Return [X, Y] of the center of cell containing provided text 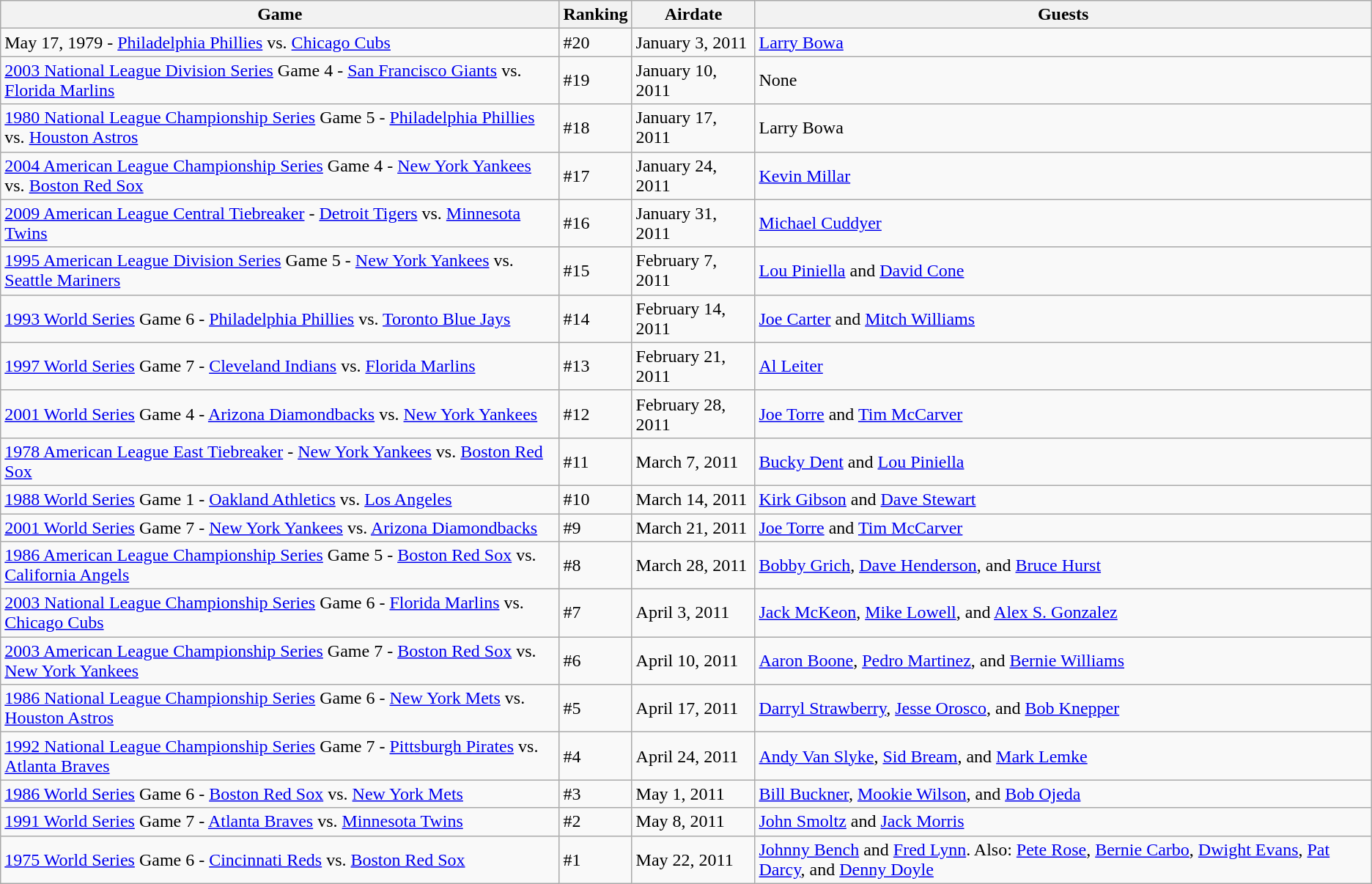
#18 [595, 128]
March 28, 2011 [693, 566]
1975 World Series Game 6 - Cincinnati Reds vs. Boston Red Sox [280, 859]
#16 [595, 223]
#8 [595, 566]
Darryl Strawberry, Jesse Orosco, and Bob Knepper [1063, 708]
February 7, 2011 [693, 271]
1986 National League Championship Series Game 6 - New York Mets vs. Houston Astros [280, 708]
Bill Buckner, Mookie Wilson, and Bob Ojeda [1063, 794]
February 14, 2011 [693, 318]
Jack McKeon, Mike Lowell, and Alex S. Gonzalez [1063, 613]
May 1, 2011 [693, 794]
Lou Piniella and David Cone [1063, 271]
Game [280, 15]
1978 American League East Tiebreaker - New York Yankees vs. Boston Red Sox [280, 462]
Kirk Gibson and Dave Stewart [1063, 499]
#12 [595, 413]
#2 [595, 822]
1986 World Series Game 6 - Boston Red Sox vs. New York Mets [280, 794]
Andy Van Slyke, Sid Bream, and Mark Lemke [1063, 756]
#10 [595, 499]
2009 American League Central Tiebreaker - Detroit Tigers vs. Minnesota Twins [280, 223]
April 17, 2011 [693, 708]
2003 National League Division Series Game 4 - San Francisco Giants vs. Florida Marlins [280, 81]
January 31, 2011 [693, 223]
1997 World Series Game 7 - Cleveland Indians vs. Florida Marlins [280, 367]
March 7, 2011 [693, 462]
1991 World Series Game 7 - Atlanta Braves vs. Minnesota Twins [280, 822]
#14 [595, 318]
#1 [595, 859]
Kevin Millar [1063, 176]
March 14, 2011 [693, 499]
2001 World Series Game 7 - New York Yankees vs. Arizona Diamondbacks [280, 527]
February 28, 2011 [693, 413]
#5 [595, 708]
February 21, 2011 [693, 367]
Guests [1063, 15]
2003 National League Championship Series Game 6 - Florida Marlins vs. Chicago Cubs [280, 613]
March 21, 2011 [693, 527]
January 10, 2011 [693, 81]
1980 National League Championship Series Game 5 - Philadelphia Phillies vs. Houston Astros [280, 128]
2004 American League Championship Series Game 4 - New York Yankees vs. Boston Red Sox [280, 176]
Ranking [595, 15]
1988 World Series Game 1 - Oakland Athletics vs. Los Angeles [280, 499]
April 3, 2011 [693, 613]
Michael Cuddyer [1063, 223]
May 17, 1979 - Philadelphia Phillies vs. Chicago Cubs [280, 43]
#15 [595, 271]
Airdate [693, 15]
May 22, 2011 [693, 859]
#7 [595, 613]
May 8, 2011 [693, 822]
January 17, 2011 [693, 128]
2001 World Series Game 4 - Arizona Diamondbacks vs. New York Yankees [280, 413]
January 3, 2011 [693, 43]
#20 [595, 43]
1995 American League Division Series Game 5 - New York Yankees vs. Seattle Mariners [280, 271]
#13 [595, 367]
#19 [595, 81]
April 10, 2011 [693, 661]
#9 [595, 527]
#11 [595, 462]
Johnny Bench and Fred Lynn. Also: Pete Rose, Bernie Carbo, Dwight Evans, Pat Darcy, and Denny Doyle [1063, 859]
1986 American League Championship Series Game 5 - Boston Red Sox vs. California Angels [280, 566]
#3 [595, 794]
Aaron Boone, Pedro Martinez, and Bernie Williams [1063, 661]
Al Leiter [1063, 367]
1993 World Series Game 6 - Philadelphia Phillies vs. Toronto Blue Jays [280, 318]
John Smoltz and Jack Morris [1063, 822]
Bobby Grich, Dave Henderson, and Bruce Hurst [1063, 566]
Joe Carter and Mitch Williams [1063, 318]
January 24, 2011 [693, 176]
Bucky Dent and Lou Piniella [1063, 462]
None [1063, 81]
1992 National League Championship Series Game 7 - Pittsburgh Pirates vs. Atlanta Braves [280, 756]
#4 [595, 756]
April 24, 2011 [693, 756]
2003 American League Championship Series Game 7 - Boston Red Sox vs. New York Yankees [280, 661]
#17 [595, 176]
#6 [595, 661]
